Determine the (X, Y) coordinate at the center of the cell enclosing the given text.  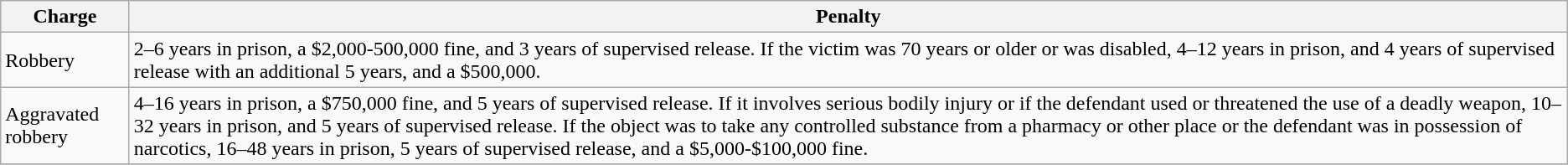
Penalty (848, 17)
Aggravated robbery (65, 126)
Charge (65, 17)
Robbery (65, 60)
